Locate the cell with the specified text and output its (X, Y) center coordinate. 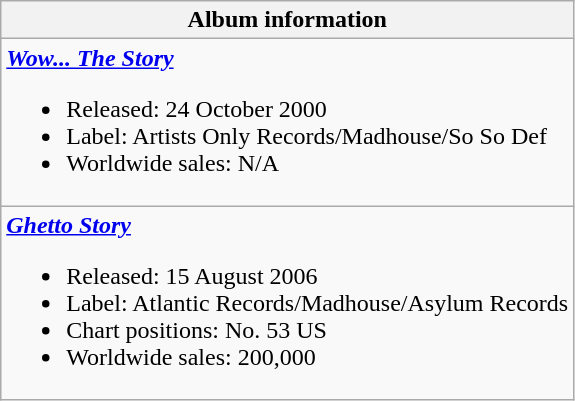
Wow... The StoryReleased: 24 October 2000Label: Artists Only Records/Madhouse/So So DefWorldwide sales: N/A (288, 122)
Album information (288, 20)
Ghetto StoryReleased: 15 August 2006Label: Atlantic Records/Madhouse/Asylum RecordsChart positions: No. 53 USWorldwide sales: 200,000 (288, 303)
